Output the [X, Y] coordinate of the center of the cell containing the given text.  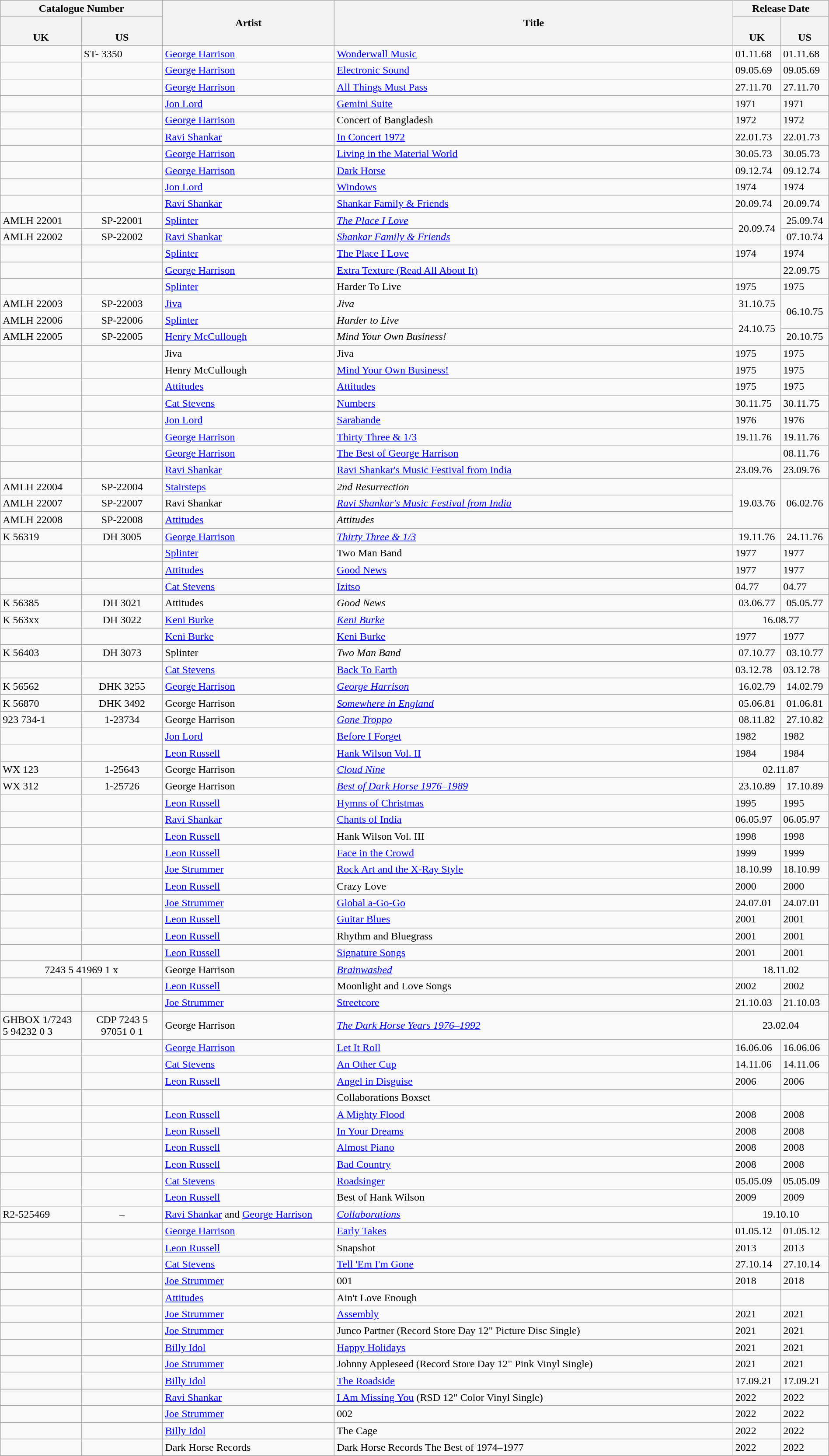
2nd Resurrection [533, 487]
Catalogue Number [81, 9]
Early Takes [533, 1231]
Rhythm and Bluegrass [533, 936]
1-25726 [122, 786]
I Am Missing You (RSD 12" Color Vinyl Single) [533, 1397]
08.11.82 [757, 719]
23.10.89 [757, 786]
16.08.77 [781, 620]
The Dark Horse Years 1976–1992 [533, 1025]
25.09.74 [805, 220]
In Concert 1972 [533, 137]
Stairsteps [248, 487]
K 56870 [41, 703]
Extra Texture (Read All About It) [533, 270]
Best of Dark Horse 1976–1989 [533, 786]
19.03.76 [757, 503]
Gone Troppo [533, 719]
AMLH 22002 [41, 237]
Johnny Appleseed (Record Store Day 12" Pink Vinyl Single) [533, 1364]
Dark Horse Records The Best of 1974–1977 [533, 1447]
Hymns of Christmas [533, 803]
Harder to Live [533, 320]
05.05.77 [805, 603]
An Other Cup [533, 1065]
Ravi Shankar and George Harrison [248, 1214]
AMLH 22004 [41, 487]
Bad Country [533, 1164]
Release Date [781, 9]
Almost Piano [533, 1148]
K 56319 [41, 537]
AMLH 22005 [41, 337]
Concert of Bangladesh [533, 120]
02.11.87 [781, 770]
DH 3021 [122, 603]
08.11.76 [805, 453]
DH 3022 [122, 620]
SP-22001 [122, 220]
Title [533, 23]
SP-22004 [122, 487]
22.09.75 [805, 270]
WX 123 [41, 770]
Cloud Nine [533, 770]
The Roadside [533, 1381]
Izitso [533, 587]
06.02.76 [805, 503]
SP-22006 [122, 320]
Assembly [533, 1314]
27.10.82 [805, 719]
The Best of George Harrison [533, 453]
AMLH 22008 [41, 520]
Best of Hank Wilson [533, 1198]
Junco Partner (Record Store Day 12" Picture Disc Single) [533, 1331]
K 56403 [41, 653]
SP-22008 [122, 520]
Chants of India [533, 820]
DH 3005 [122, 537]
06.10.75 [805, 312]
24.11.76 [805, 537]
16.02.79 [757, 686]
31.10.75 [757, 304]
18.11.02 [781, 969]
AMLH 22001 [41, 220]
23.02.04 [781, 1025]
Tell 'Em I'm Gone [533, 1264]
Sarabande [533, 420]
01.06.81 [805, 703]
Let It Roll [533, 1048]
Face in the Crowd [533, 853]
SP-22005 [122, 337]
A Mighty Flood [533, 1114]
Harder To Live [533, 287]
Rock Art and the X-Ray Style [533, 869]
03.10.77 [805, 653]
07.10.77 [757, 653]
Happy Holidays [533, 1348]
Snapshot [533, 1247]
17.10.89 [805, 786]
Living in the Material World [533, 154]
K 56562 [41, 686]
Global a-Go-Go [533, 903]
AMLH 22007 [41, 503]
001 [533, 1281]
Roadsinger [533, 1181]
K 56385 [41, 603]
Gemini Suite [533, 104]
19.10.10 [781, 1214]
24.10.75 [757, 328]
07.10.74 [805, 237]
DHK 3255 [122, 686]
All Things Must Pass [533, 87]
R2-525469 [41, 1214]
DH 3073 [122, 653]
Signature Songs [533, 953]
7243 5 41969 1 x [81, 969]
CDP 7243 5 97051 0 1 [122, 1025]
– [122, 1214]
03.06.77 [757, 603]
In Your Dreams [533, 1131]
05.06.81 [757, 703]
Brainwashed [533, 969]
AMLH 22003 [41, 304]
Before I Forget [533, 736]
Hank Wilson Vol. III [533, 836]
14.02.79 [805, 686]
Collaborations Boxset [533, 1098]
Crazy Love [533, 886]
1-23734 [122, 719]
SP-22007 [122, 503]
AMLH 22006 [41, 320]
ST- 3350 [122, 54]
Numbers [533, 403]
Collaborations [533, 1214]
GHBOX 1/7243 5 94232 0 3 [41, 1025]
Angel in Disguise [533, 1081]
Hank Wilson Vol. II [533, 753]
Wonderwall Music [533, 54]
1-25643 [122, 770]
Moonlight and Love Songs [533, 986]
Dark Horse Records [248, 1447]
Back To Earth [533, 670]
Somewhere in England [533, 703]
Artist [248, 23]
WX 312 [41, 786]
K 563xx [41, 620]
Windows [533, 187]
Dark Horse [533, 170]
SP-22003 [122, 304]
Streetcore [533, 1002]
Guitar Blues [533, 919]
The Cage [533, 1431]
002 [533, 1414]
20.10.75 [805, 337]
Ain't Love Enough [533, 1298]
Electronic Sound [533, 70]
DHK 3492 [122, 703]
SP-22002 [122, 237]
923 734-1 [41, 719]
